Identify which cell holds the provided text, then report its (x, y) central coordinate. 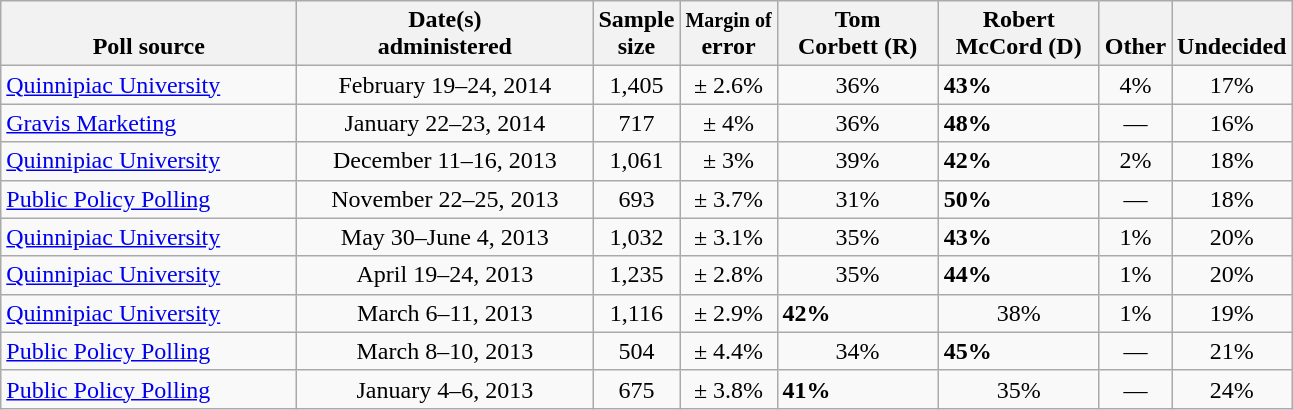
1,235 (636, 275)
1,116 (636, 313)
34% (858, 351)
March 6–11, 2013 (445, 313)
± 2.9% (728, 313)
39% (858, 161)
± 4.4% (728, 351)
Samplesize (636, 34)
17% (1232, 85)
675 (636, 389)
2% (1135, 161)
May 30–June 4, 2013 (445, 237)
41% (858, 389)
Gravis Marketing (149, 123)
Other (1135, 34)
Date(s)administered (445, 34)
Margin oferror (728, 34)
± 2.8% (728, 275)
April 19–24, 2013 (445, 275)
March 8–10, 2013 (445, 351)
31% (858, 199)
1,032 (636, 237)
44% (1018, 275)
± 4% (728, 123)
± 2.6% (728, 85)
December 11–16, 2013 (445, 161)
16% (1232, 123)
45% (1018, 351)
± 3.7% (728, 199)
Undecided (1232, 34)
± 3% (728, 161)
RobertMcCord (D) (1018, 34)
19% (1232, 313)
50% (1018, 199)
November 22–25, 2013 (445, 199)
693 (636, 199)
24% (1232, 389)
1,061 (636, 161)
48% (1018, 123)
717 (636, 123)
January 4–6, 2013 (445, 389)
Poll source (149, 34)
504 (636, 351)
TomCorbett (R) (858, 34)
1,405 (636, 85)
February 19–24, 2014 (445, 85)
4% (1135, 85)
± 3.1% (728, 237)
± 3.8% (728, 389)
21% (1232, 351)
January 22–23, 2014 (445, 123)
38% (1018, 313)
